Provide the [x, y] coordinate of the cell's center where the given text is located.  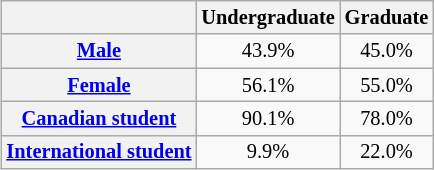
90.1% [268, 119]
International student [100, 152]
Male [100, 51]
56.1% [268, 85]
9.9% [268, 152]
Graduate [386, 18]
45.0% [386, 51]
Female [100, 85]
22.0% [386, 152]
43.9% [268, 51]
55.0% [386, 85]
78.0% [386, 119]
Undergraduate [268, 18]
Canadian student [100, 119]
